Output the (x, y) coordinate of the center of the cell containing the given text.  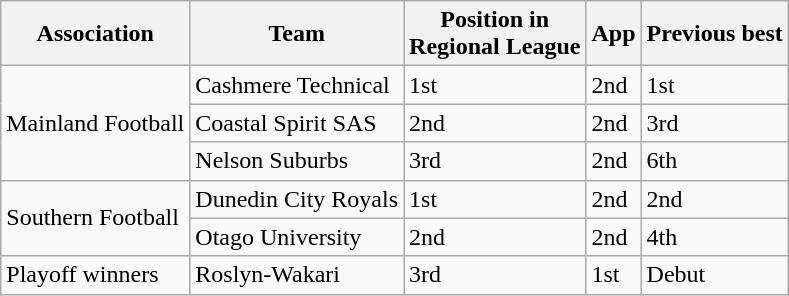
Coastal Spirit SAS (297, 123)
Previous best (714, 34)
Southern Football (96, 218)
Mainland Football (96, 123)
App (614, 34)
Association (96, 34)
Nelson Suburbs (297, 161)
Playoff winners (96, 275)
Position inRegional League (495, 34)
Debut (714, 275)
6th (714, 161)
Team (297, 34)
4th (714, 237)
Cashmere Technical (297, 85)
Otago University (297, 237)
Dunedin City Royals (297, 199)
Roslyn-Wakari (297, 275)
